Scan for the cell matching the given text and deliver its [X, Y] coordinate at center. 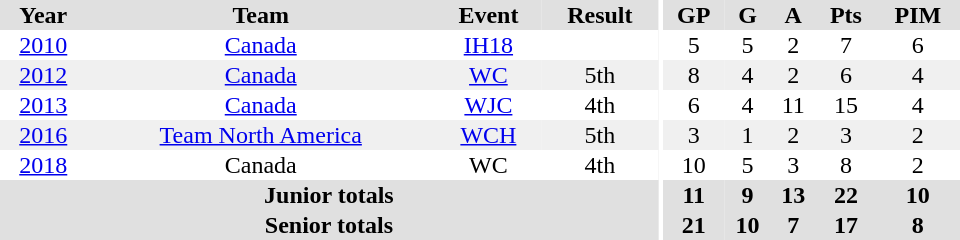
G [748, 15]
9 [748, 195]
1 [748, 135]
Team North America [261, 135]
Year [44, 15]
A [793, 15]
21 [694, 225]
2012 [44, 75]
IH18 [488, 45]
WJC [488, 105]
GP [694, 15]
Event [488, 15]
Pts [846, 15]
Junior totals [329, 195]
13 [793, 195]
2016 [44, 135]
2018 [44, 165]
15 [846, 105]
Result [600, 15]
17 [846, 225]
Team [261, 15]
PIM [918, 15]
2013 [44, 105]
22 [846, 195]
2010 [44, 45]
WCH [488, 135]
Senior totals [329, 225]
